Locate the cell with the specified text and output its (X, Y) center coordinate. 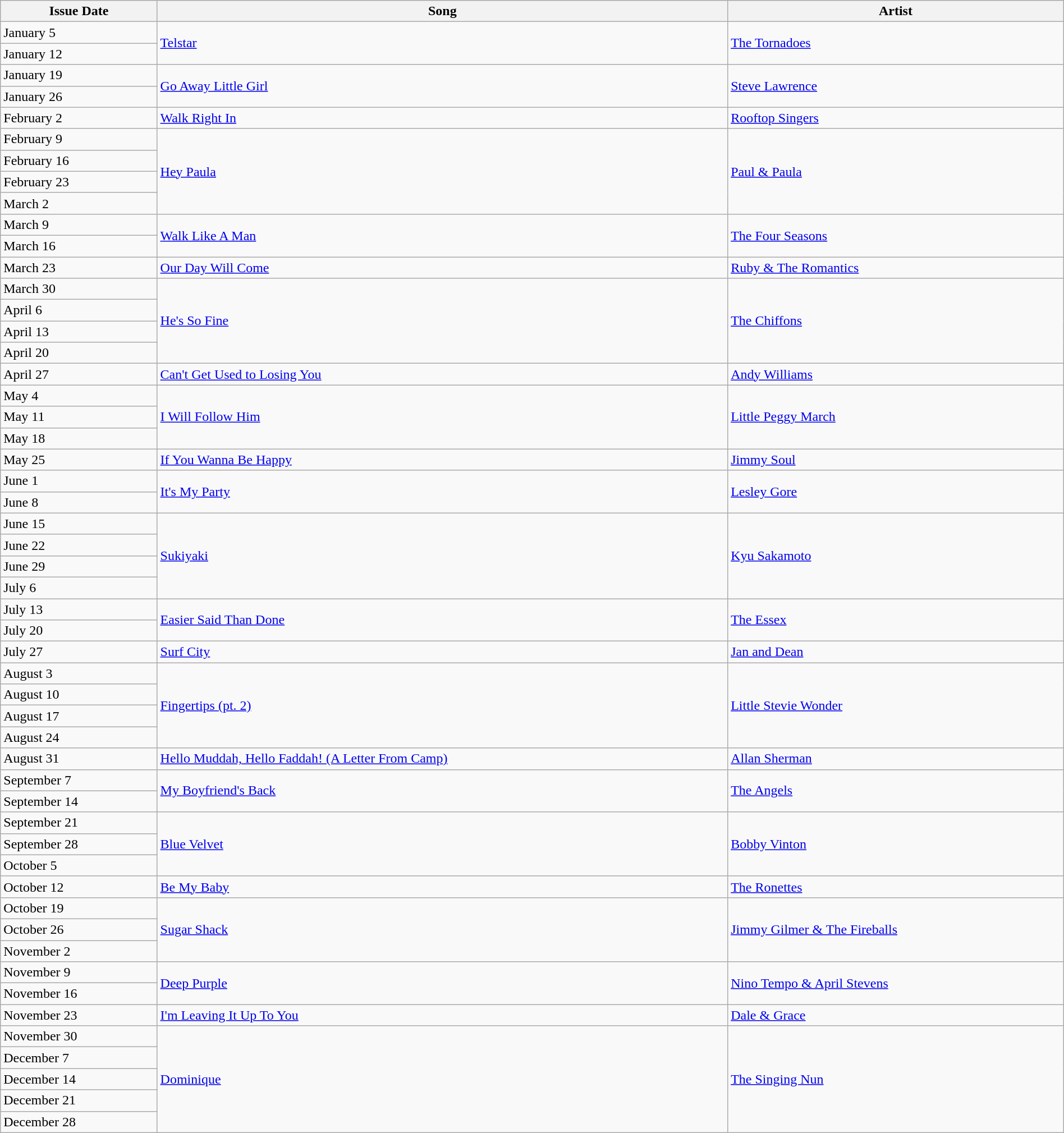
The Singing Nun (896, 1079)
Andy Williams (896, 374)
The Ronettes (896, 887)
My Boyfriend's Back (442, 791)
Our Day Will Come (442, 268)
Hello Muddah, Hello Faddah! (A Letter From Camp) (442, 759)
August 31 (79, 759)
Jimmy Soul (896, 460)
Hey Paula (442, 171)
February 9 (79, 139)
December 14 (79, 1079)
April 6 (79, 310)
I Will Follow Him (442, 417)
September 21 (79, 823)
January 5 (79, 33)
The Chiffons (896, 321)
Little Stevie Wonder (896, 705)
November 23 (79, 1015)
The Angels (896, 791)
Bobby Vinton (896, 844)
Paul & Paula (896, 171)
May 18 (79, 438)
April 27 (79, 374)
June 8 (79, 502)
August 17 (79, 716)
April 13 (79, 332)
August 10 (79, 695)
Telstar (442, 43)
Dale & Grace (896, 1015)
November 2 (79, 951)
August 24 (79, 737)
November 16 (79, 994)
It's My Party (442, 492)
September 14 (79, 801)
July 27 (79, 652)
August 3 (79, 673)
Sukiyaki (442, 556)
Jimmy Gilmer & The Fireballs (896, 929)
February 16 (79, 160)
Steve Lawrence (896, 86)
May 25 (79, 460)
Artist (896, 11)
June 22 (79, 545)
December 21 (79, 1100)
October 26 (79, 929)
Nino Tempo & April Stevens (896, 983)
Surf City (442, 652)
He's So Fine (442, 321)
September 28 (79, 844)
March 2 (79, 203)
Rooftop Singers (896, 118)
November 9 (79, 973)
Dominique (442, 1079)
The Tornadoes (896, 43)
Blue Velvet (442, 844)
Deep Purple (442, 983)
Song (442, 11)
Kyu Sakamoto (896, 556)
May 4 (79, 396)
The Four Seasons (896, 235)
March 16 (79, 246)
January 19 (79, 75)
May 11 (79, 417)
March 9 (79, 224)
October 19 (79, 908)
September 7 (79, 780)
June 29 (79, 566)
Jan and Dean (896, 652)
Be My Baby (442, 887)
Easier Said Than Done (442, 620)
The Essex (896, 620)
Go Away Little Girl (442, 86)
If You Wanna Be Happy (442, 460)
Walk Like A Man (442, 235)
Lesley Gore (896, 492)
December 7 (79, 1058)
Little Peggy March (896, 417)
April 20 (79, 353)
January 26 (79, 97)
February 2 (79, 118)
October 5 (79, 865)
June 1 (79, 481)
Issue Date (79, 11)
Sugar Shack (442, 929)
October 12 (79, 887)
January 12 (79, 54)
July 20 (79, 631)
July 6 (79, 588)
July 13 (79, 609)
Can't Get Used to Losing You (442, 374)
March 23 (79, 268)
Allan Sherman (896, 759)
June 15 (79, 524)
December 28 (79, 1122)
March 30 (79, 289)
Fingertips (pt. 2) (442, 705)
February 23 (79, 182)
Ruby & The Romantics (896, 268)
I'm Leaving It Up To You (442, 1015)
Walk Right In (442, 118)
November 30 (79, 1036)
